From the cell containing the given text, extract its center point as [x, y] coordinate. 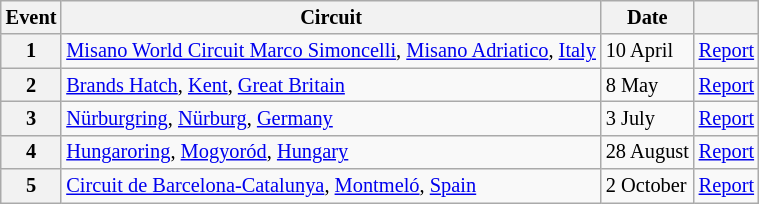
1 [32, 51]
Circuit [330, 17]
28 August [648, 152]
8 May [648, 85]
2 [32, 85]
5 [32, 186]
2 October [648, 186]
Nürburgring, Nürburg, Germany [330, 118]
Brands Hatch, Kent, Great Britain [330, 85]
3 July [648, 118]
Event [32, 17]
Misano World Circuit Marco Simoncelli, Misano Adriatico, Italy [330, 51]
4 [32, 152]
Date [648, 17]
Circuit de Barcelona-Catalunya, Montmeló, Spain [330, 186]
10 April [648, 51]
Hungaroring, Mogyoród, Hungary [330, 152]
3 [32, 118]
